Search for the cell housing the specified text and yield its (x, y) center coordinate. 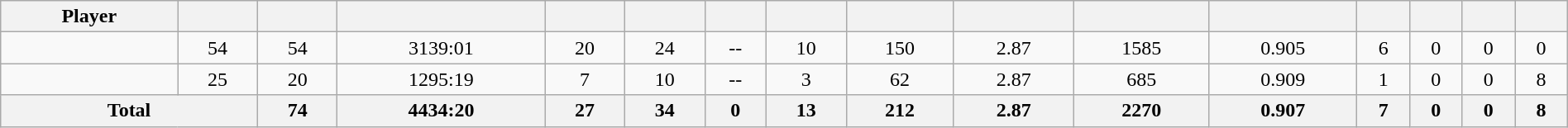
74 (298, 111)
1295:19 (442, 79)
3 (807, 79)
6 (1384, 48)
27 (586, 111)
3139:01 (442, 48)
2270 (1141, 111)
25 (218, 79)
4434:20 (442, 111)
Player (89, 17)
0.907 (1284, 111)
0.905 (1284, 48)
Total (129, 111)
212 (900, 111)
34 (665, 111)
62 (900, 79)
685 (1141, 79)
24 (665, 48)
1585 (1141, 48)
150 (900, 48)
13 (807, 111)
0.909 (1284, 79)
1 (1384, 79)
